Extract the [X, Y] coordinate from the center of the cell holding the provided text.  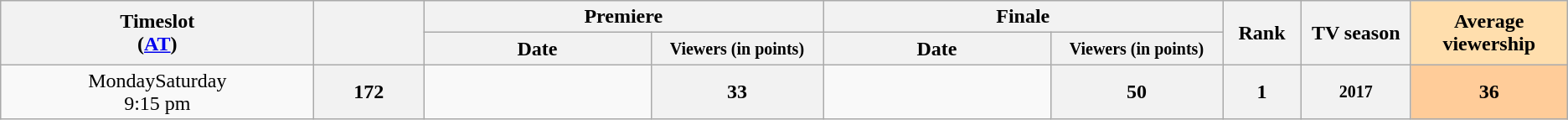
MondaySaturday 9:15 pm [157, 92]
Rank [1262, 33]
50 [1137, 92]
Premiere [623, 17]
172 [369, 92]
33 [737, 92]
TV season [1355, 33]
Average viewership [1489, 33]
Finale [1024, 17]
2017 [1355, 92]
36 [1489, 92]
Timeslot (AT) [157, 33]
1 [1262, 92]
